Pinpoint the cell where the given text exists, returning its (X, Y) midpoint coordinate. 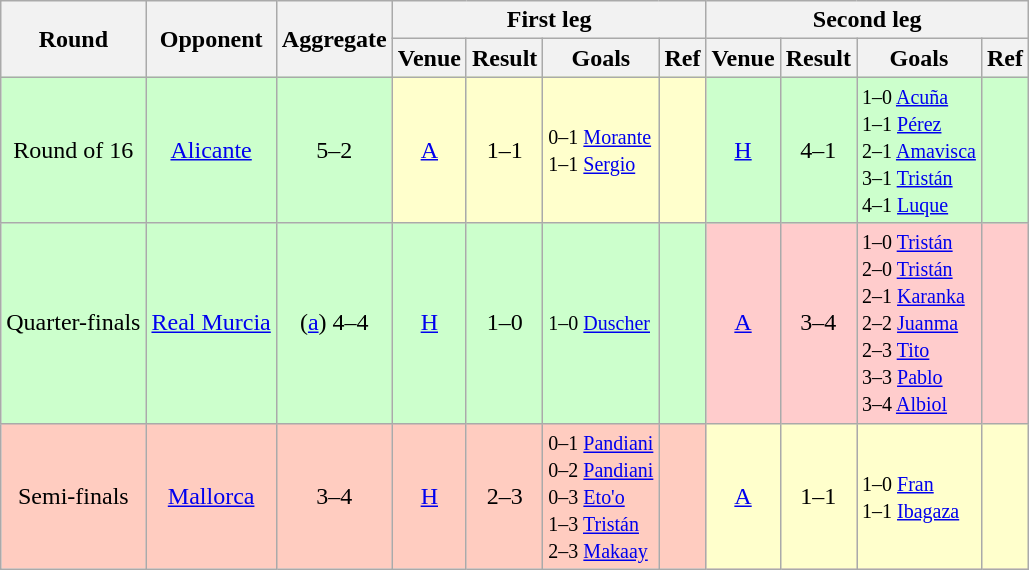
1–0 Tristán2–0 Tristán2–1 Karanka2–2 Juanma2–3 Tito3–3 Pablo3–4 Albiol (920, 323)
2–3 (504, 496)
Mallorca (211, 496)
Round (74, 39)
Quarter-finals (74, 323)
First leg (549, 20)
Round of 16 (74, 150)
Aggregate (334, 39)
Real Murcia (211, 323)
5–2 (334, 150)
1–0 Duscher (601, 323)
0–1 Pandiani0–2 Pandiani0–3 Eto'o1–3 Tristán2–3 Makaay (601, 496)
Opponent (211, 39)
(a) 4–4 (334, 323)
Alicante (211, 150)
1–0 Acuña1–1 Pérez2–1 Amavisca3–1 Tristán4–1 Luque (920, 150)
Semi-finals (74, 496)
1–0 (504, 323)
4–1 (818, 150)
0–1 Morante1–1 Sergio (601, 150)
1–0 Fran1–1 Ibagaza (920, 496)
Second leg (868, 20)
